Search for the cell housing the specified text and yield its (X, Y) center coordinate. 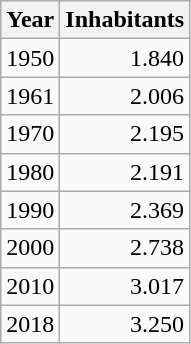
2010 (30, 286)
Inhabitants (125, 20)
2.195 (125, 134)
2.369 (125, 210)
1961 (30, 96)
1980 (30, 172)
2018 (30, 324)
2.006 (125, 96)
1970 (30, 134)
Year (30, 20)
3.017 (125, 286)
3.250 (125, 324)
2.738 (125, 248)
2.191 (125, 172)
2000 (30, 248)
1.840 (125, 58)
1990 (30, 210)
1950 (30, 58)
